Find where the given text appears and provide that cell's center as (x, y) coordinate. 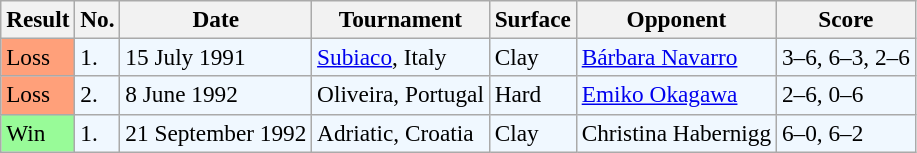
6–0, 6–2 (846, 133)
Score (846, 19)
2. (98, 95)
2–6, 0–6 (846, 95)
Oliveira, Portugal (401, 95)
8 June 1992 (216, 95)
Adriatic, Croatia (401, 133)
Date (216, 19)
15 July 1991 (216, 57)
Emiko Okagawa (676, 95)
3–6, 6–3, 2–6 (846, 57)
Result (38, 19)
Christina Habernigg (676, 133)
Hard (532, 95)
No. (98, 19)
Win (38, 133)
Opponent (676, 19)
Subiaco, Italy (401, 57)
Bárbara Navarro (676, 57)
21 September 1992 (216, 133)
Surface (532, 19)
Tournament (401, 19)
